Extract the (X, Y) coordinate from the center of the cell holding the provided text.  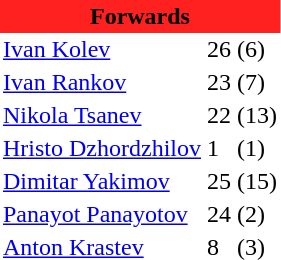
(1) (257, 148)
(2) (257, 214)
(15) (257, 182)
24 (219, 214)
23 (219, 82)
22 (219, 116)
Nikola Tsanev (102, 116)
(7) (257, 82)
1 (219, 148)
Panayot Panayotov (102, 214)
25 (219, 182)
Ivan Rankov (102, 82)
26 (219, 50)
Dimitar Yakimov (102, 182)
Forwards (140, 16)
Ivan Kolev (102, 50)
(13) (257, 116)
(6) (257, 50)
Hristo Dzhordzhilov (102, 148)
